Find where the given text appears and provide that cell's center as (x, y) coordinate. 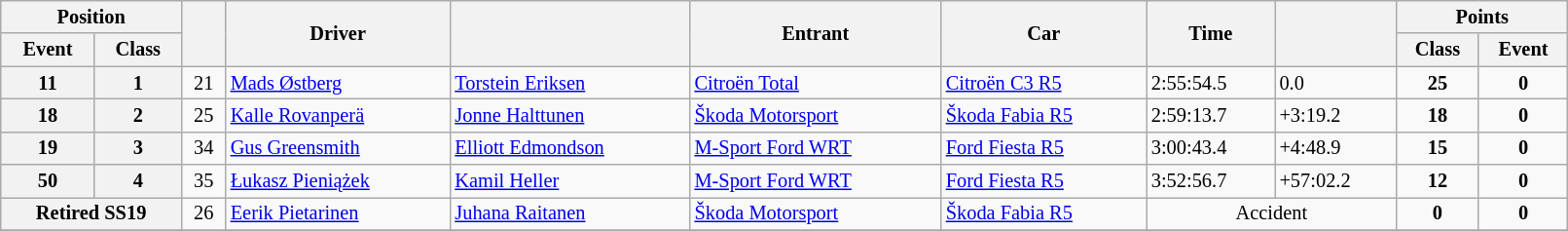
Driver (339, 33)
Łukasz Pieniążek (339, 181)
35 (202, 181)
19 (48, 148)
Juhana Raitanen (569, 213)
Position (91, 17)
50 (48, 181)
Torstein Eriksen (569, 83)
Accident (1271, 213)
Points (1482, 17)
12 (1439, 181)
3:00:43.4 (1211, 148)
34 (202, 148)
11 (48, 83)
+3:19.2 (1335, 115)
2:59:13.7 (1211, 115)
15 (1439, 148)
+57:02.2 (1335, 181)
Kamil Heller (569, 181)
Eerik Pietarinen (339, 213)
Elliott Edmondson (569, 148)
1 (138, 83)
4 (138, 181)
0.0 (1335, 83)
Kalle Rovanperä (339, 115)
3:52:56.7 (1211, 181)
Jonne Halttunen (569, 115)
26 (202, 213)
Retired SS19 (91, 213)
Citroën C3 R5 (1043, 83)
3 (138, 148)
+4:48.9 (1335, 148)
Time (1211, 33)
Entrant (816, 33)
Citroën Total (816, 83)
2 (138, 115)
2:55:54.5 (1211, 83)
21 (202, 83)
Mads Østberg (339, 83)
Gus Greensmith (339, 148)
Car (1043, 33)
